Extract the [x, y] coordinate from the center of the cell holding the provided text.  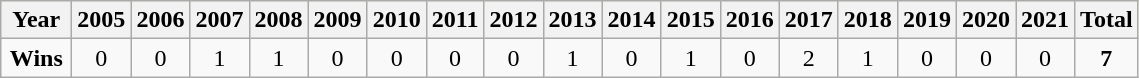
2011 [455, 20]
2020 [986, 20]
2 [808, 58]
2017 [808, 20]
2005 [102, 20]
2016 [750, 20]
2018 [868, 20]
2006 [160, 20]
2015 [690, 20]
2021 [1046, 20]
2014 [632, 20]
Total [1107, 20]
7 [1107, 58]
2007 [220, 20]
2008 [278, 20]
2012 [514, 20]
2019 [926, 20]
2009 [338, 20]
2013 [572, 20]
2010 [396, 20]
Wins [36, 58]
Year [36, 20]
